Determine the (x, y) coordinate at the center of the cell enclosing the given text.  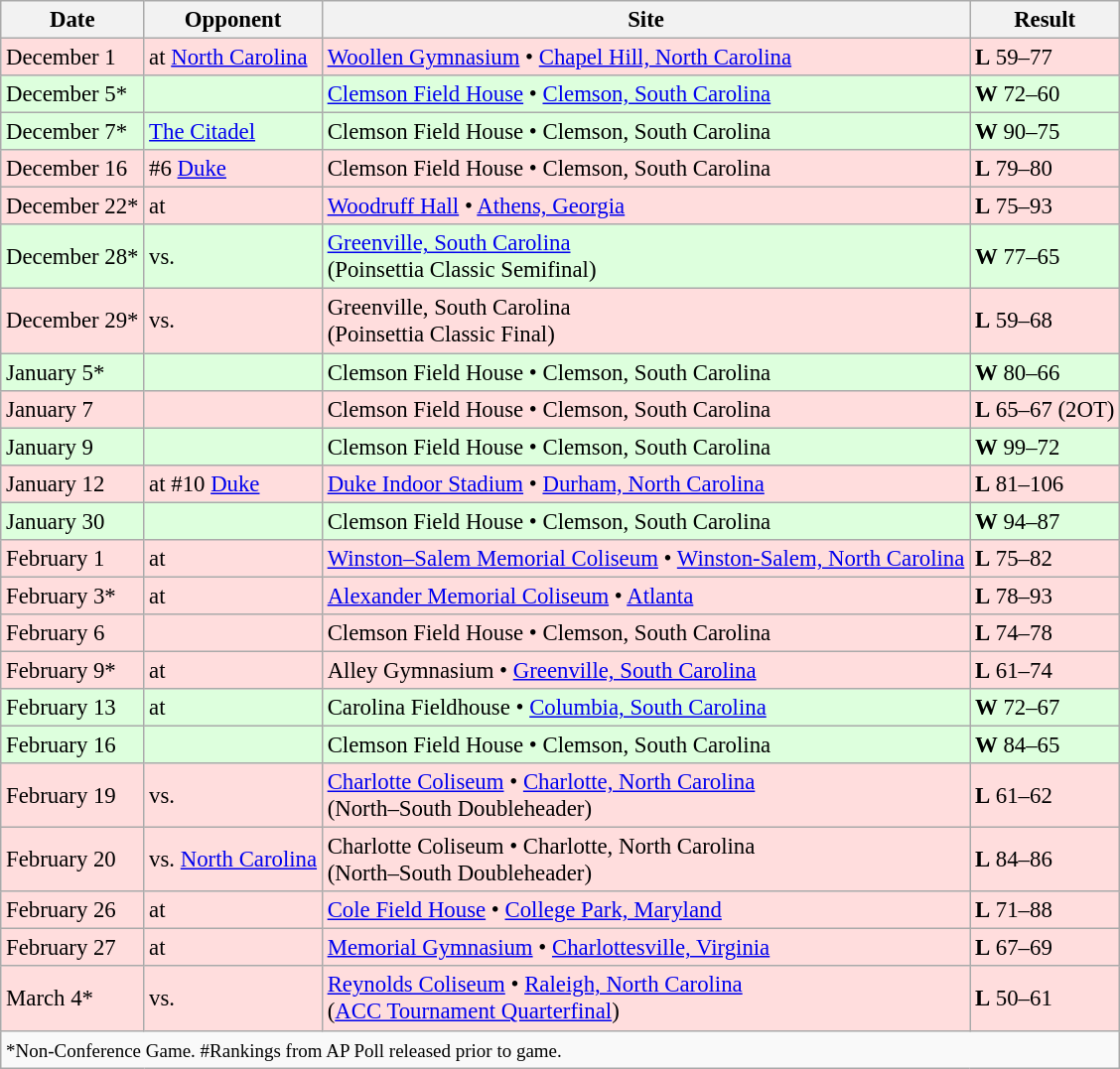
L 84–86 (1045, 860)
December 29* (72, 322)
December 5* (72, 94)
February 20 (72, 860)
Cole Field House • College Park, Maryland (645, 910)
L 71–88 (1045, 910)
February 16 (72, 745)
L 65–67 (2OT) (1045, 409)
February 13 (72, 708)
W 77–65 (1045, 256)
Opponent (233, 20)
W 94–87 (1045, 521)
L 50–61 (1045, 999)
January 12 (72, 483)
Alley Gymnasium • Greenville, South Carolina (645, 670)
L 75–93 (1045, 206)
Duke Indoor Stadium • Durham, North Carolina (645, 483)
#6 Duke (233, 169)
L 59–77 (1045, 58)
W 84–65 (1045, 745)
L 79–80 (1045, 169)
January 30 (72, 521)
Result (1045, 20)
December 22* (72, 206)
*Non-Conference Game. #Rankings from AP Poll released prior to game. (560, 1049)
L 81–106 (1045, 483)
W 72–67 (1045, 708)
L 61–74 (1045, 670)
L 74–78 (1045, 633)
Alexander Memorial Coliseum • Atlanta (645, 596)
December 7* (72, 132)
February 1 (72, 559)
December 16 (72, 169)
Woollen Gymnasium • Chapel Hill, North Carolina (645, 58)
February 26 (72, 910)
January 5* (72, 372)
Winston–Salem Memorial Coliseum • Winston-Salem, North Carolina (645, 559)
January 9 (72, 447)
The Citadel (233, 132)
W 90–75 (1045, 132)
March 4* (72, 999)
February 27 (72, 948)
Greenville, South Carolina(Poinsettia Classic Semifinal) (645, 256)
Greenville, South Carolina(Poinsettia Classic Final) (645, 322)
February 3* (72, 596)
Reynolds Coliseum • Raleigh, North Carolina(ACC Tournament Quarterfinal) (645, 999)
Carolina Fieldhouse • Columbia, South Carolina (645, 708)
L 78–93 (1045, 596)
vs. North Carolina (233, 860)
Woodruff Hall • Athens, Georgia (645, 206)
at #10 Duke (233, 483)
at North Carolina (233, 58)
February 19 (72, 796)
L 67–69 (1045, 948)
December 28* (72, 256)
W 99–72 (1045, 447)
Date (72, 20)
Site (645, 20)
L 61–62 (1045, 796)
January 7 (72, 409)
February 9* (72, 670)
December 1 (72, 58)
L 75–82 (1045, 559)
Memorial Gymnasium • Charlottesville, Virginia (645, 948)
W 80–66 (1045, 372)
W 72–60 (1045, 94)
February 6 (72, 633)
L 59–68 (1045, 322)
